From the cell containing the given text, extract its center point as [x, y] coordinate. 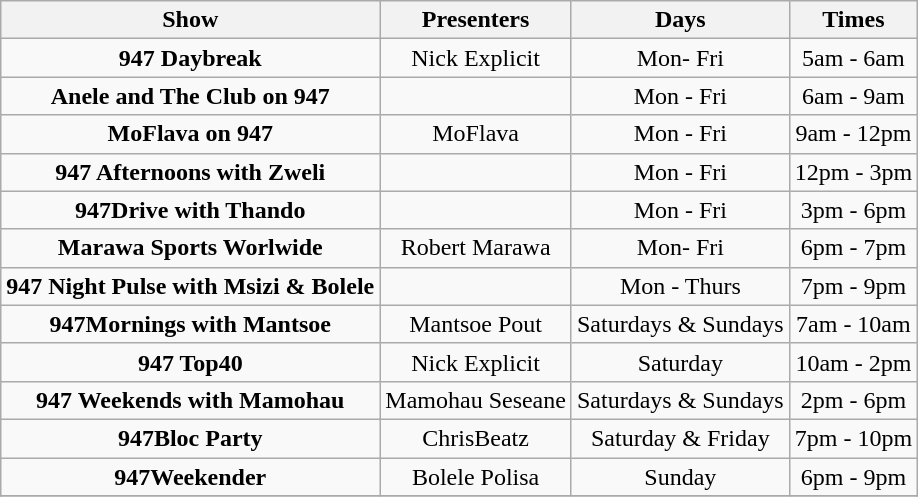
7pm - 10pm [853, 438]
947Mornings with Mantsoe [190, 324]
MoFlava on 947 [190, 134]
Days [680, 20]
7am - 10am [853, 324]
Bolele Polisa [476, 477]
5am - 6am [853, 58]
947 Night Pulse with Msizi & Bolele [190, 286]
3pm - 6pm [853, 210]
Sunday [680, 477]
947 Weekends with Mamohau [190, 400]
6pm - 7pm [853, 248]
Times [853, 20]
12pm - 3pm [853, 172]
Anele and The Club on 947 [190, 96]
Mon - Thurs [680, 286]
Presenters [476, 20]
947 Top40 [190, 362]
Mantsoe Pout [476, 324]
947Bloc Party [190, 438]
2pm - 6pm [853, 400]
947 Daybreak [190, 58]
10am - 2pm [853, 362]
947Weekender [190, 477]
7pm - 9pm [853, 286]
947 Afternoons with Zweli [190, 172]
Marawa Sports Worlwide [190, 248]
Saturday [680, 362]
6pm - 9pm [853, 477]
ChrisBeatz [476, 438]
Mamohau Seseane [476, 400]
Robert Marawa [476, 248]
Saturday & Friday [680, 438]
MoFlava [476, 134]
9am - 12pm [853, 134]
Show [190, 20]
6am - 9am [853, 96]
947Drive with Thando [190, 210]
